Find where the given text appears and provide that cell's center as (X, Y) coordinate. 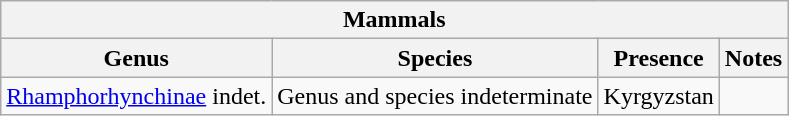
Notes (753, 58)
Genus (136, 58)
Species (435, 58)
Genus and species indeterminate (435, 96)
Mammals (394, 20)
Rhamphorhynchinae indet. (136, 96)
Kyrgyzstan (658, 96)
Presence (658, 58)
